For the text-containing cell, return its midpoint in [x, y] coordinate format. 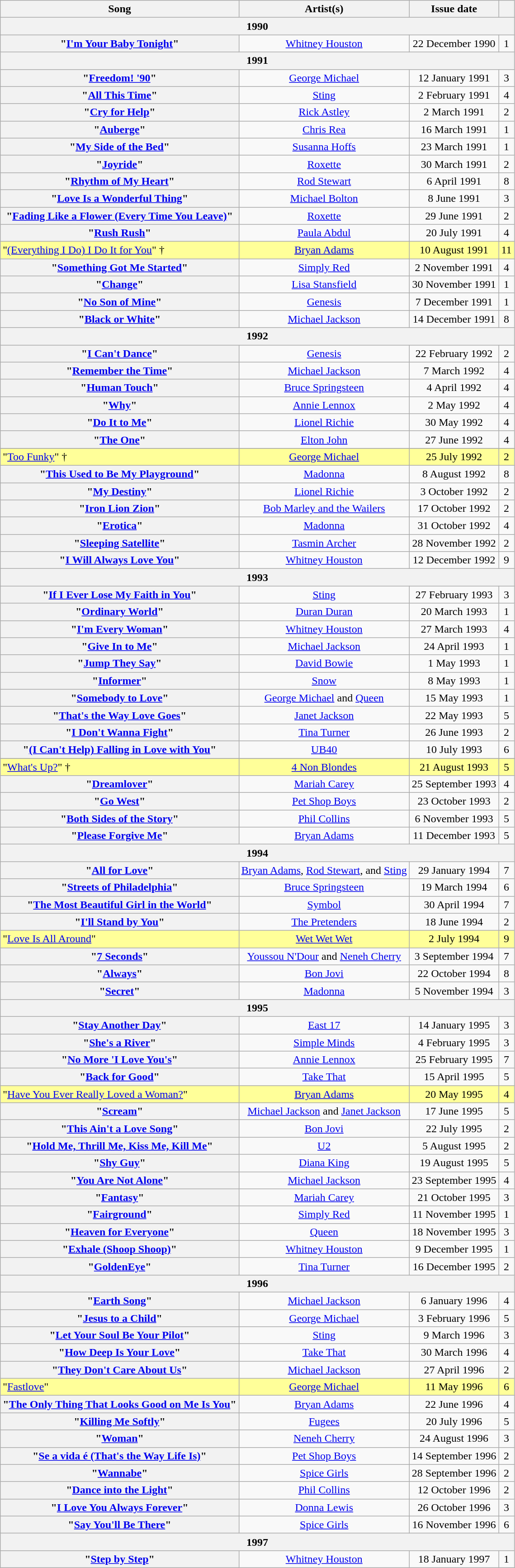
Simple Minds [324, 1042]
1993 [257, 577]
"Too Funky" † [119, 457]
Lisa Stansfield [324, 285]
3 February 1996 [454, 1318]
"Earth Song" [119, 1301]
8 June 1991 [454, 198]
"Exhale (Shoop Shoop)" [119, 1249]
"Ordinary World" [119, 612]
17 June 1995 [454, 1111]
East 17 [324, 1025]
20 May 1995 [454, 1094]
2 May 1992 [454, 405]
25 July 1992 [454, 457]
George Michael and Queen [324, 698]
27 June 1992 [454, 439]
6 November 1993 [454, 819]
"Killing Me Softly" [119, 1421]
"I'll Stand by You" [119, 922]
"I'm Every Woman" [119, 629]
28 November 1992 [454, 543]
"What's Up?" † [119, 767]
"If I Ever Lose My Faith in You" [119, 595]
"Somebody to Love" [119, 698]
1991 [257, 61]
16 December 1995 [454, 1266]
"That's the Way Love Goes" [119, 715]
20 July 1991 [454, 233]
"Step by Step" [119, 1559]
Michael Bolton [324, 198]
"Fastlove" [119, 1387]
"Say You'll Be There" [119, 1525]
11 May 1996 [454, 1387]
"Freedom! '90" [119, 78]
"The Most Beautiful Girl in the World" [119, 905]
"Fading Like a Flower (Every Time You Leave)" [119, 216]
Song [119, 9]
"I Don't Wanna Fight" [119, 732]
31 October 1992 [454, 526]
U2 [324, 1146]
"Always" [119, 973]
11 November 1995 [454, 1215]
The Pretenders [324, 922]
30 March 1991 [454, 164]
7 March 1992 [454, 371]
17 October 1992 [454, 509]
26 October 1996 [454, 1507]
"The One" [119, 439]
25 September 1993 [454, 784]
Janet Jackson [324, 715]
"This Ain't a Love Song" [119, 1129]
Queen [324, 1232]
23 October 1993 [454, 801]
"Please Forgive Me" [119, 836]
7 December 1991 [454, 302]
David Bowie [324, 663]
"Both Sides of the Story" [119, 819]
Tasmin Archer [324, 543]
"I Love You Always Forever" [119, 1507]
"(I Can't Help) Falling in Love with You" [119, 749]
Duran Duran [324, 612]
1 May 1993 [454, 663]
21 October 1995 [454, 1197]
12 January 1991 [454, 78]
22 June 1996 [454, 1404]
11 [506, 250]
12 October 1996 [454, 1490]
Symbol [324, 905]
"You Are Not Alone" [119, 1180]
3 October 1992 [454, 491]
"Let Your Soul Be Your Pilot" [119, 1335]
6 January 1996 [454, 1301]
"Dreamlover" [119, 784]
"GoldenEye" [119, 1266]
"They Don't Care About Us" [119, 1370]
"All This Time" [119, 95]
Youssou N'Dour and Neneh Cherry [324, 956]
5 November 1994 [454, 991]
4 February 1995 [454, 1042]
30 April 1994 [454, 905]
"Rhythm of My Heart" [119, 181]
Snow [324, 681]
"Iron Lion Zion" [119, 509]
30 November 1991 [454, 285]
8 August 1992 [454, 474]
"Informer" [119, 681]
Issue date [454, 9]
"7 Seconds" [119, 956]
"Heaven for Everyone" [119, 1232]
"Fantasy" [119, 1197]
"I'm Your Baby Tonight" [119, 43]
20 March 1993 [454, 612]
"Have You Ever Really Loved a Woman?" [119, 1094]
14 September 1996 [454, 1456]
"Auberge" [119, 129]
"Love Is All Around" [119, 939]
22 October 1994 [454, 973]
5 August 1995 [454, 1146]
"Give In to Me" [119, 646]
"Back for Good" [119, 1077]
16 November 1996 [454, 1525]
"Erotica" [119, 526]
"Human Touch" [119, 388]
15 April 1995 [454, 1077]
21 August 1993 [454, 767]
23 September 1995 [454, 1180]
"Woman" [119, 1439]
UB40 [324, 749]
"Change" [119, 285]
Neneh Cherry [324, 1439]
27 March 1993 [454, 629]
30 May 1992 [454, 422]
19 March 1994 [454, 887]
"Stay Another Day" [119, 1025]
Fugees [324, 1421]
Paula Abdul [324, 233]
11 December 1993 [454, 836]
18 November 1995 [454, 1232]
"Streets of Philadelphia" [119, 887]
18 June 1994 [454, 922]
1992 [257, 336]
Bob Marley and the Wailers [324, 509]
"No Son of Mine" [119, 302]
"My Side of the Bed" [119, 147]
4 Non Blondes [324, 767]
"Go West" [119, 801]
22 May 1993 [454, 715]
Artist(s) [324, 9]
1997 [257, 1542]
"Do It to Me" [119, 422]
30 March 1996 [454, 1353]
"Why" [119, 405]
Rod Stewart [324, 181]
"Something Got Me Started" [119, 267]
Rick Astley [324, 112]
16 March 1991 [454, 129]
Susanna Hoffs [324, 147]
Michael Jackson and Janet Jackson [324, 1111]
"Wannabe" [119, 1473]
"Joyride" [119, 164]
"Fairground" [119, 1215]
Diana King [324, 1163]
14 December 1991 [454, 319]
1995 [257, 1008]
2 July 1994 [454, 939]
2 November 1991 [454, 267]
Donna Lewis [324, 1507]
"Dance into the Light" [119, 1490]
6 April 1991 [454, 181]
1994 [257, 853]
22 July 1995 [454, 1129]
"The Only Thing That Looks Good on Me Is You" [119, 1404]
4 April 1992 [454, 388]
27 April 1996 [454, 1370]
23 March 1991 [454, 147]
"Shy Guy" [119, 1163]
28 September 1996 [454, 1473]
"Jesus to a Child" [119, 1318]
"My Destiny" [119, 491]
Bryan Adams, Rod Stewart, and Sting [324, 870]
"I Will Always Love You" [119, 560]
10 July 1993 [454, 749]
3 September 1994 [454, 956]
12 December 1992 [454, 560]
"Cry for Help" [119, 112]
"Se a vida é (That's the Way Life Is)" [119, 1456]
"She's a River" [119, 1042]
19 August 1995 [454, 1163]
9 December 1995 [454, 1249]
Wet Wet Wet [324, 939]
24 April 1993 [454, 646]
10 August 1991 [454, 250]
15 May 1993 [454, 698]
"(Everything I Do) I Do It for You" † [119, 250]
26 June 1993 [454, 732]
"I Can't Dance" [119, 353]
2 February 1991 [454, 95]
"Secret" [119, 991]
"Scream" [119, 1111]
27 February 1993 [454, 595]
Chris Rea [324, 129]
18 January 1997 [454, 1559]
29 June 1991 [454, 216]
1996 [257, 1283]
"All for Love" [119, 870]
"Jump They Say" [119, 663]
"How Deep Is Your Love" [119, 1353]
2 March 1991 [454, 112]
"No More 'I Love You's" [119, 1060]
Elton John [324, 439]
29 January 1994 [454, 870]
20 July 1996 [454, 1421]
24 August 1996 [454, 1439]
8 May 1993 [454, 681]
22 December 1990 [454, 43]
"This Used to Be My Playground" [119, 474]
25 February 1995 [454, 1060]
9 March 1996 [454, 1335]
1990 [257, 26]
"Black or White" [119, 319]
"Rush Rush" [119, 233]
"Remember the Time" [119, 371]
"Sleeping Satellite" [119, 543]
"Love Is a Wonderful Thing" [119, 198]
14 January 1995 [454, 1025]
"Hold Me, Thrill Me, Kiss Me, Kill Me" [119, 1146]
22 February 1992 [454, 353]
